Search for the cell housing the specified text and yield its (x, y) center coordinate. 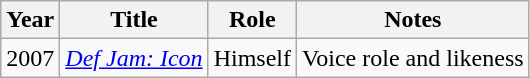
Def Jam: Icon (134, 58)
2007 (30, 58)
Title (134, 20)
Himself (252, 58)
Year (30, 20)
Role (252, 20)
Voice role and likeness (414, 58)
Notes (414, 20)
